Search for the cell housing the specified text and yield its (X, Y) center coordinate. 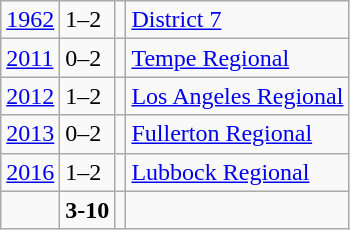
3-10 (88, 210)
Lubbock Regional (238, 172)
1962 (30, 20)
Los Angeles Regional (238, 96)
2016 (30, 172)
2012 (30, 96)
Fullerton Regional (238, 134)
District 7 (238, 20)
Tempe Regional (238, 58)
2013 (30, 134)
2011 (30, 58)
